Identify which cell holds the provided text, then report its (x, y) central coordinate. 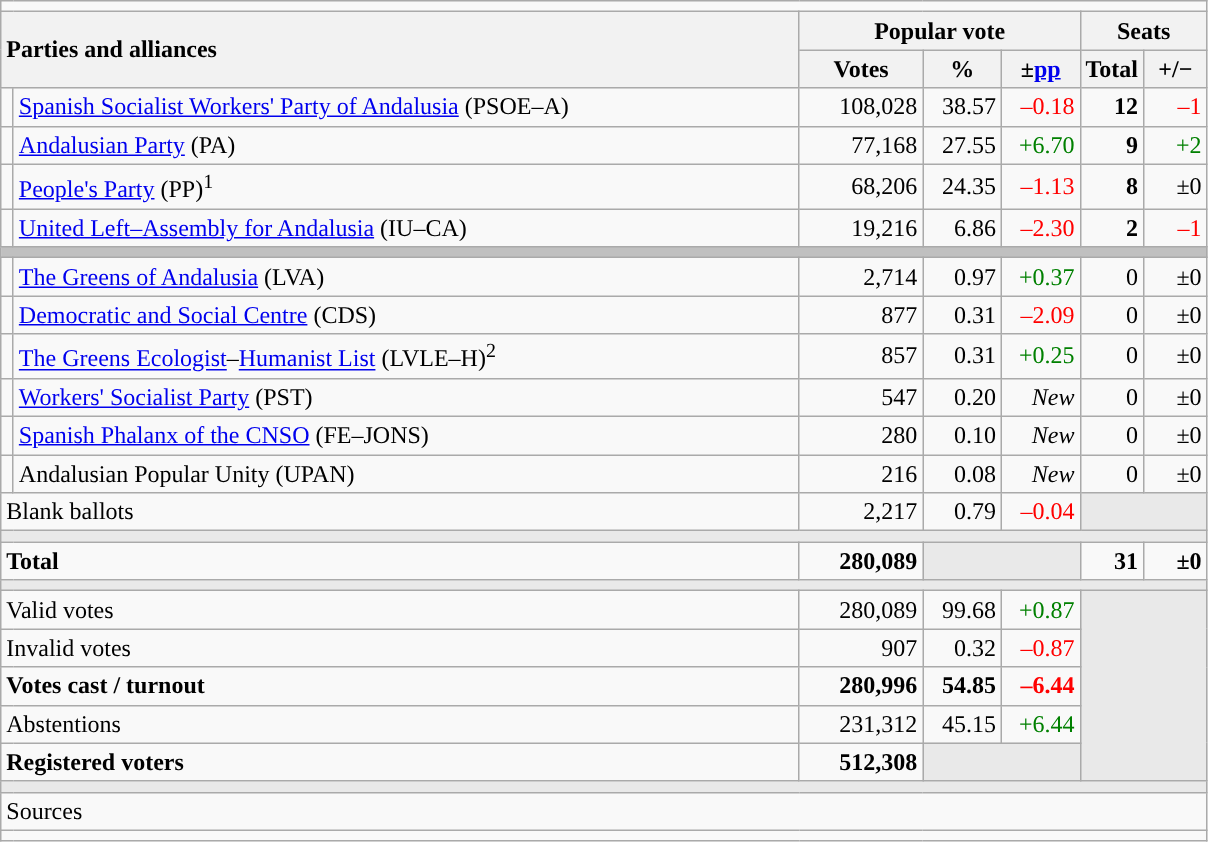
31 (1112, 561)
Democratic and Social Centre (CDS) (406, 315)
Andalusian Popular Unity (UPAN) (406, 474)
6.86 (962, 228)
Parties and alliances (400, 50)
Workers' Socialist Party (PST) (406, 397)
–6.44 (1040, 686)
0.20 (962, 397)
Votes cast / turnout (400, 686)
+6.70 (1040, 145)
512,308 (861, 762)
Sources (604, 811)
280 (861, 435)
27.55 (962, 145)
–0.87 (1040, 648)
The Greens of Andalusia (LVA) (406, 277)
877 (861, 315)
857 (861, 356)
12 (1112, 107)
108,028 (861, 107)
Blank ballots (400, 512)
–0.04 (1040, 512)
45.15 (962, 724)
2,714 (861, 277)
77,168 (861, 145)
0.97 (962, 277)
216 (861, 474)
Andalusian Party (PA) (406, 145)
24.35 (962, 186)
People's Party (PP)1 (406, 186)
+6.44 (1040, 724)
8 (1112, 186)
–1.13 (1040, 186)
Spanish Phalanx of the CNSO (FE–JONS) (406, 435)
Votes (861, 69)
% (962, 69)
±pp (1040, 69)
Valid votes (400, 610)
+/− (1176, 69)
0.32 (962, 648)
+0.25 (1040, 356)
38.57 (962, 107)
907 (861, 648)
19,216 (861, 228)
2,217 (861, 512)
68,206 (861, 186)
Popular vote (940, 31)
+2 (1176, 145)
–2.30 (1040, 228)
0.79 (962, 512)
0.10 (962, 435)
99.68 (962, 610)
–0.18 (1040, 107)
–2.09 (1040, 315)
Spanish Socialist Workers' Party of Andalusia (PSOE–A) (406, 107)
231,312 (861, 724)
The Greens Ecologist–Humanist List (LVLE–H)2 (406, 356)
2 (1112, 228)
+0.37 (1040, 277)
Invalid votes (400, 648)
Registered voters (400, 762)
0.08 (962, 474)
United Left–Assembly for Andalusia (IU–CA) (406, 228)
54.85 (962, 686)
9 (1112, 145)
280,996 (861, 686)
Seats (1144, 31)
547 (861, 397)
+0.87 (1040, 610)
Abstentions (400, 724)
